Locate the cell with the specified text and output its (x, y) center coordinate. 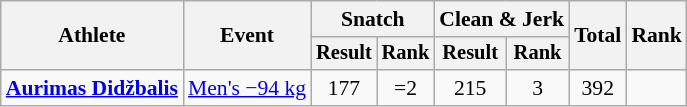
=2 (406, 88)
392 (598, 88)
Clean & Jerk (502, 19)
Snatch (372, 19)
Men's −94 kg (247, 88)
Athlete (92, 36)
Event (247, 36)
215 (470, 88)
3 (538, 88)
Aurimas Didžbalis (92, 88)
Total (598, 36)
177 (344, 88)
